Identify which cell holds the provided text, then report its [x, y] central coordinate. 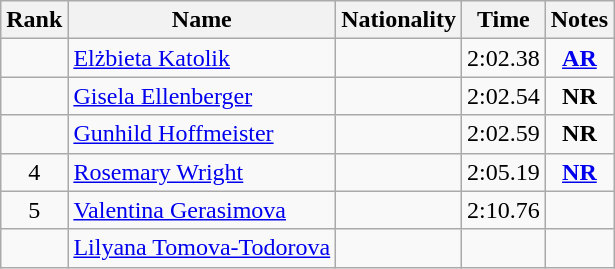
Rosemary Wright [202, 172]
AR [579, 58]
Elżbieta Katolik [202, 58]
2:02.59 [503, 134]
2:02.38 [503, 58]
Name [202, 20]
Lilyana Tomova-Todorova [202, 248]
2:10.76 [503, 210]
Rank [34, 20]
4 [34, 172]
Gunhild Hoffmeister [202, 134]
5 [34, 210]
Nationality [399, 20]
Time [503, 20]
Notes [579, 20]
Gisela Ellenberger [202, 96]
Valentina Gerasimova [202, 210]
2:05.19 [503, 172]
2:02.54 [503, 96]
